Output the [X, Y] coordinate of the center of the cell containing the given text.  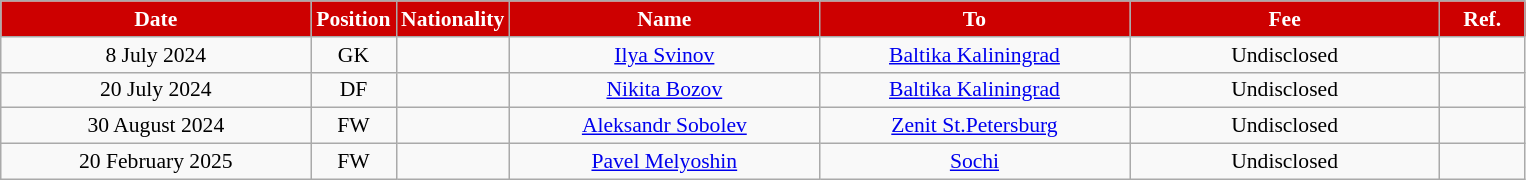
To [974, 19]
DF [354, 90]
30 August 2024 [156, 126]
Name [664, 19]
GK [354, 55]
Pavel Melyoshin [664, 162]
Zenit St.Petersburg [974, 126]
Ref. [1482, 19]
Nationality [452, 19]
Sochi [974, 162]
Nikita Bozov [664, 90]
Aleksandr Sobolev [664, 126]
Date [156, 19]
Fee [1285, 19]
20 February 2025 [156, 162]
Ilya Svinov [664, 55]
8 July 2024 [156, 55]
20 July 2024 [156, 90]
Position [354, 19]
